Identify which cell holds the provided text, then report its (X, Y) central coordinate. 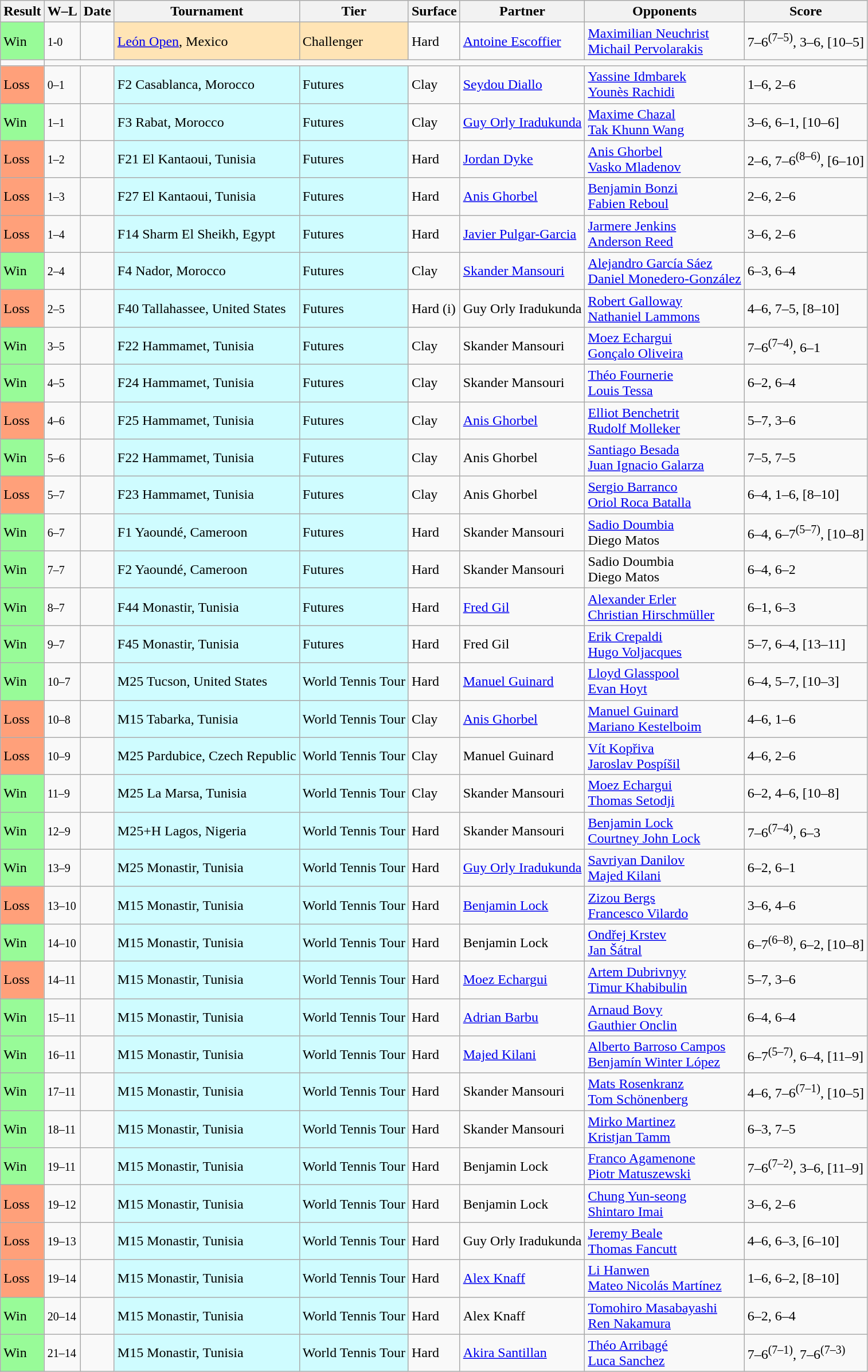
19–14 (62, 1279)
Erik Crepaldi Hugo Voljacques (664, 644)
6–4, 6–7(5–7), [10–8] (806, 532)
Jarmere Jenkins Anderson Reed (664, 234)
6–7 (62, 532)
Lloyd Glasspool Evan Hoyt (664, 681)
Surface (434, 11)
1-0 (62, 41)
4–6, 6–3, [6–10] (806, 1241)
14–11 (62, 979)
20–14 (62, 1315)
9–7 (62, 644)
F21 El Kantaoui, Tunisia (206, 159)
6–2, 4–6, [10–8] (806, 794)
2–6, 7–6(8–6), [6–10] (806, 159)
Zizou Bergs Francesco Vilardo (664, 905)
Vít Kopřiva Jaroslav Pospíšil (664, 756)
Challenger (354, 41)
F2 Yaoundé, Cameroon (206, 570)
4–6, 2–6 (806, 756)
Score (806, 11)
6–3, 6–4 (806, 271)
Date (97, 11)
Savriyan Danilov Majed Kilani (664, 868)
Santiago Besada Juan Ignacio Galarza (664, 458)
12–9 (62, 830)
Elliot Benchetrit Rudolf Molleker (664, 420)
6–1, 6–3 (806, 607)
7–5, 7–5 (806, 458)
6–2, 6–1 (806, 868)
2–5 (62, 308)
18–11 (62, 1129)
14–10 (62, 943)
10–9 (62, 756)
1–4 (62, 234)
Robert Galloway Nathaniel Lammons (664, 308)
Mats Rosenkranz Tom Schönenberg (664, 1092)
Majed Kilani (522, 1055)
13–9 (62, 868)
15–11 (62, 1017)
4–5 (62, 383)
Sergio Barranco Oriol Roca Batalla (664, 495)
Jeremy Beale Thomas Fancutt (664, 1241)
Akira Santillan (522, 1353)
8–7 (62, 607)
F27 El Kantaoui, Tunisia (206, 196)
M25 Tucson, United States (206, 681)
3–6, 6–1, [10–6] (806, 122)
6–4, 6–2 (806, 570)
7–6(7–2), 3–6, [11–9] (806, 1166)
Li Hanwen Mateo Nicolás Martínez (664, 1279)
Jordan Dyke (522, 159)
6–4, 6–4 (806, 1017)
7–6(7–1), 7–6(7–3) (806, 1353)
1–1 (62, 122)
0–1 (62, 85)
Théo Arribagé Luca Sanchez (664, 1353)
1–6, 2–6 (806, 85)
4–6, 7–5, [8–10] (806, 308)
10–7 (62, 681)
Hard (i) (434, 308)
Result (22, 11)
16–11 (62, 1055)
6–4, 1–6, [8–10] (806, 495)
19–12 (62, 1204)
F14 Sharm El Sheikh, Egypt (206, 234)
4–6, 1–6 (806, 719)
Ondřej Krstev Jan Šátral (664, 943)
2–6, 2–6 (806, 196)
Yassine Idmbarek Younès Rachidi (664, 85)
4–6 (62, 420)
F23 Hammamet, Tunisia (206, 495)
F40 Tallahassee, United States (206, 308)
3–5 (62, 345)
F44 Monastir, Tunisia (206, 607)
21–14 (62, 1353)
Tomohiro Masabayashi Ren Nakamura (664, 1315)
Alexander Erler Christian Hirschmüller (664, 607)
W–L (62, 11)
19–13 (62, 1241)
5–7, 6–4, [13–11] (806, 644)
4–6, 7–6(7–1), [10–5] (806, 1092)
Franco Agamenone Piotr Matuszewski (664, 1166)
F25 Hammamet, Tunisia (206, 420)
F4 Nador, Morocco (206, 271)
Artem Dubrivnyy Timur Khabibulin (664, 979)
5–7 (62, 495)
F45 Monastir, Tunisia (206, 644)
6–7(6–8), 6–2, [10–8] (806, 943)
León Open, Mexico (206, 41)
10–8 (62, 719)
Alejandro García Sáez Daniel Monedero-González (664, 271)
Chung Yun-seong Shintaro Imai (664, 1204)
5–6 (62, 458)
7–6(7–4), 6–3 (806, 830)
6–3, 7–5 (806, 1129)
Seydou Diallo (522, 85)
17–11 (62, 1092)
Benjamin Bonzi Fabien Reboul (664, 196)
Anis Ghorbel Vasko Mladenov (664, 159)
11–9 (62, 794)
Mirko Martinez Kristjan Tamm (664, 1129)
6–7(5–7), 6–4, [11–9] (806, 1055)
M25 Pardubice, Czech Republic (206, 756)
1–2 (62, 159)
Javier Pulgar-Garcia (522, 234)
Manuel Guinard Mariano Kestelboim (664, 719)
M25 La Marsa, Tunisia (206, 794)
6–4, 5–7, [10–3] (806, 681)
19–11 (62, 1166)
Arnaud Bovy Gauthier Onclin (664, 1017)
Tier (354, 11)
Moez Echargui (522, 979)
2–4 (62, 271)
F24 Hammamet, Tunisia (206, 383)
M25+H Lagos, Nigeria (206, 830)
3–6, 4–6 (806, 905)
7–6(7–5), 3–6, [10–5] (806, 41)
Benjamin Lock Courtney John Lock (664, 830)
Maxime Chazal Tak Khunn Wang (664, 122)
Moez Echargui Gonçalo Oliveira (664, 345)
Antoine Escoffier (522, 41)
1–3 (62, 196)
Moez Echargui Thomas Setodji (664, 794)
13–10 (62, 905)
1–6, 6–2, [8–10] (806, 1279)
Partner (522, 11)
Théo Fournerie Louis Tessa (664, 383)
Adrian Barbu (522, 1017)
Alberto Barroso Campos Benjamín Winter López (664, 1055)
F3 Rabat, Morocco (206, 122)
Opponents (664, 11)
7–6(7–4), 6–1 (806, 345)
Maximilian Neuchrist Michail Pervolarakis (664, 41)
F2 Casablanca, Morocco (206, 85)
M25 Monastir, Tunisia (206, 868)
Tournament (206, 11)
F1 Yaoundé, Cameroon (206, 532)
M15 Tabarka, Tunisia (206, 719)
7–7 (62, 570)
